Detect which cell encompasses the target text, then output its [x, y] center coordinate. 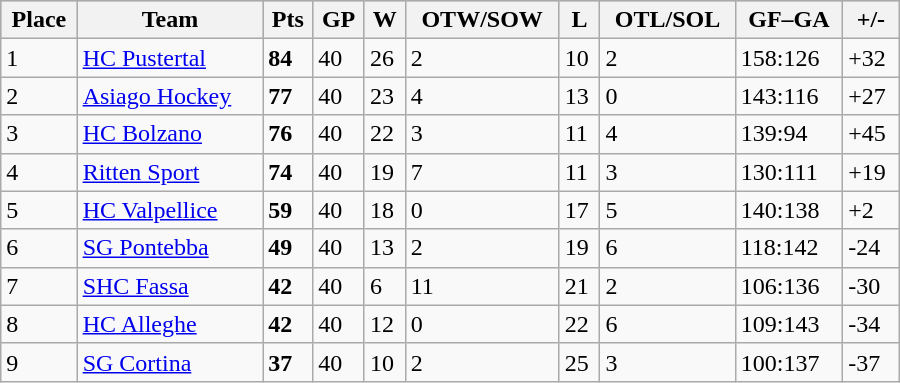
17 [580, 210]
18 [384, 210]
+45 [872, 134]
+27 [872, 96]
+/- [872, 20]
-34 [872, 324]
W [384, 20]
23 [384, 96]
HC Valpellice [170, 210]
SG Cortina [170, 362]
L [580, 20]
12 [384, 324]
Asiago Hockey [170, 96]
1 [39, 58]
HC Alleghe [170, 324]
-37 [872, 362]
OTW/SOW [482, 20]
130:111 [788, 172]
139:94 [788, 134]
-30 [872, 286]
8 [39, 324]
158:126 [788, 58]
74 [288, 172]
GP [339, 20]
59 [288, 210]
+19 [872, 172]
HC Pustertal [170, 58]
HC Bolzano [170, 134]
Ritten Sport [170, 172]
100:137 [788, 362]
106:136 [788, 286]
26 [384, 58]
21 [580, 286]
Place [39, 20]
109:143 [788, 324]
SG Pontebba [170, 248]
76 [288, 134]
49 [288, 248]
+2 [872, 210]
GF–GA [788, 20]
OTL/SOL [668, 20]
9 [39, 362]
-24 [872, 248]
Team [170, 20]
143:116 [788, 96]
25 [580, 362]
37 [288, 362]
77 [288, 96]
Pts [288, 20]
118:142 [788, 248]
SHC Fassa [170, 286]
+32 [872, 58]
84 [288, 58]
140:138 [788, 210]
